From the cell containing the given text, extract its center point as [X, Y] coordinate. 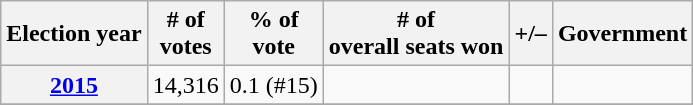
2015 [74, 85]
0.1 (#15) [274, 85]
# ofvotes [186, 34]
14,316 [186, 85]
Election year [74, 34]
Government [622, 34]
% ofvote [274, 34]
# ofoverall seats won [416, 34]
+/– [530, 34]
